Extract the [X, Y] coordinate from the center of the cell holding the provided text.  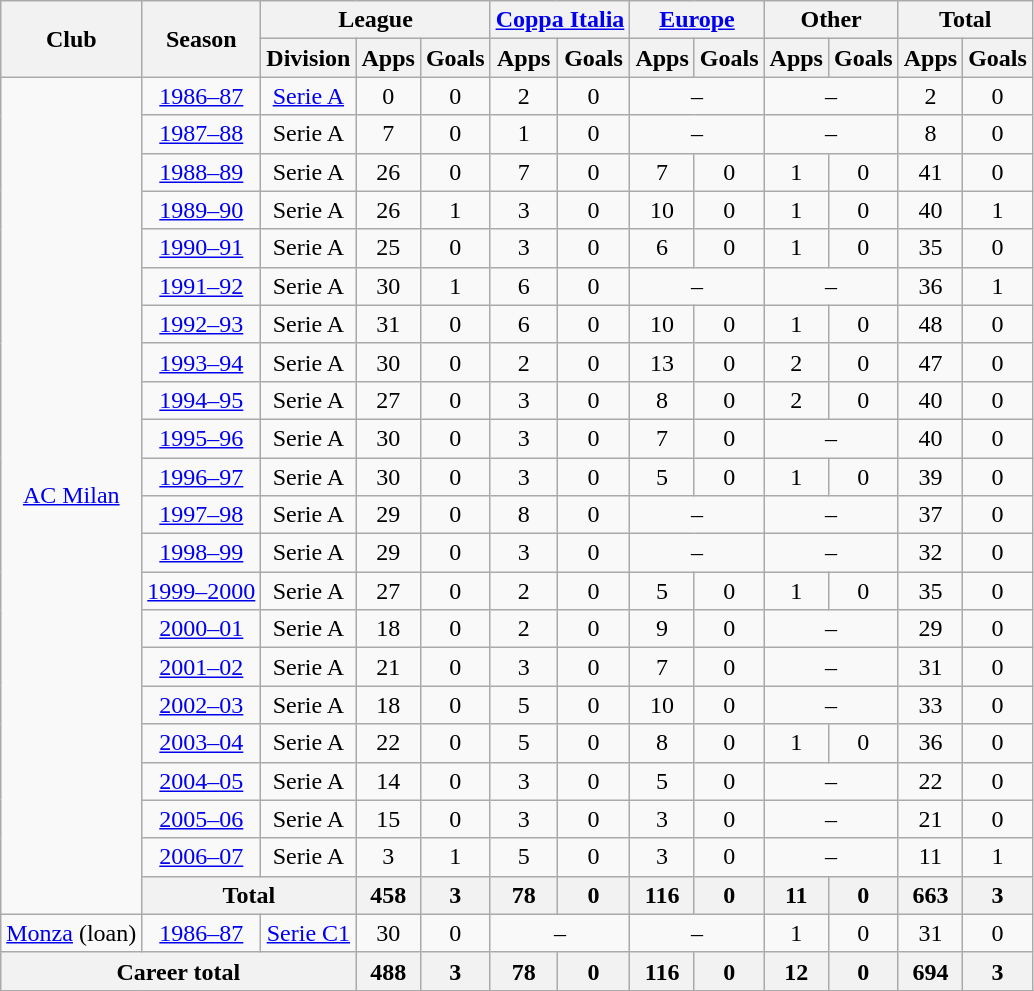
12 [796, 971]
AC Milan [72, 496]
1988–89 [202, 172]
2000–01 [202, 629]
33 [930, 705]
2005–06 [202, 819]
2003–04 [202, 743]
458 [388, 895]
2002–03 [202, 705]
1990–91 [202, 248]
9 [662, 629]
14 [388, 781]
37 [930, 515]
1992–93 [202, 324]
Monza (loan) [72, 933]
39 [930, 477]
Season [202, 39]
1996–97 [202, 477]
2001–02 [202, 667]
Serie C1 [308, 933]
Europe [697, 20]
25 [388, 248]
41 [930, 172]
48 [930, 324]
1994–95 [202, 400]
Other [831, 20]
13 [662, 362]
1993–94 [202, 362]
1987–88 [202, 134]
Division [308, 58]
League [376, 20]
1995–96 [202, 438]
Career total [178, 971]
Club [72, 39]
694 [930, 971]
47 [930, 362]
1989–90 [202, 210]
1997–98 [202, 515]
488 [388, 971]
1991–92 [202, 286]
2004–05 [202, 781]
32 [930, 553]
Coppa Italia [560, 20]
1999–2000 [202, 591]
15 [388, 819]
1998–99 [202, 553]
663 [930, 895]
2006–07 [202, 857]
